For the text-containing cell, return its midpoint in [x, y] coordinate format. 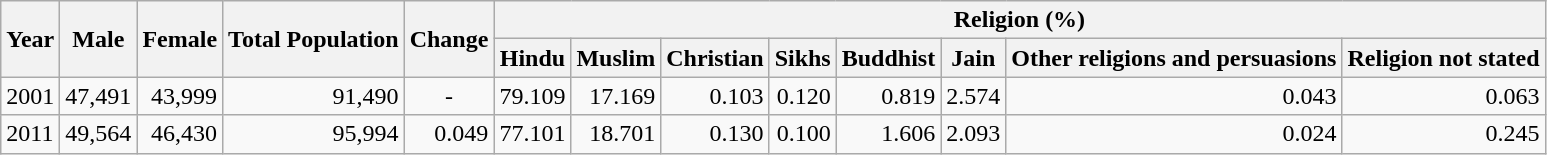
0.043 [1174, 96]
0.024 [1174, 134]
Muslim [616, 58]
0.103 [715, 96]
18.701 [616, 134]
1.606 [888, 134]
0.120 [802, 96]
79.109 [532, 96]
Hindu [532, 58]
Other religions and persuasions [1174, 58]
Change [449, 39]
Jain [974, 58]
77.101 [532, 134]
Christian [715, 58]
0.100 [802, 134]
0.049 [449, 134]
0.819 [888, 96]
Year [30, 39]
2011 [30, 134]
0.245 [1444, 134]
49,564 [98, 134]
Total Population [314, 39]
17.169 [616, 96]
2.574 [974, 96]
Buddhist [888, 58]
Religion not stated [1444, 58]
47,491 [98, 96]
0.130 [715, 134]
2001 [30, 96]
Female [180, 39]
Sikhs [802, 58]
91,490 [314, 96]
46,430 [180, 134]
2.093 [974, 134]
Religion (%) [1020, 20]
0.063 [1444, 96]
- [449, 96]
Male [98, 39]
95,994 [314, 134]
43,999 [180, 96]
